Capture the cell that displays the provided text and extract its [x, y] central coordinate. 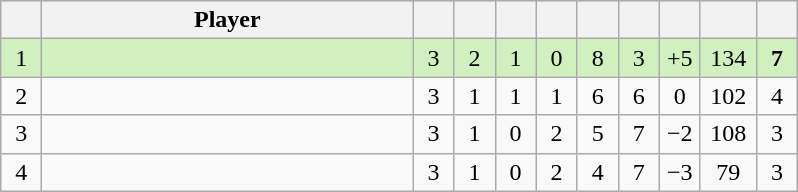
Player [228, 20]
5 [598, 134]
102 [728, 96]
134 [728, 58]
+5 [680, 58]
108 [728, 134]
−3 [680, 172]
79 [728, 172]
−2 [680, 134]
8 [598, 58]
